From the cell containing the given text, extract its center point as (x, y) coordinate. 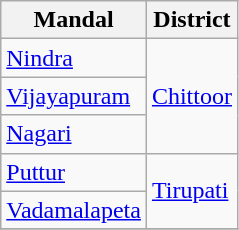
Puttur (74, 172)
Vadamalapeta (74, 210)
Nindra (74, 58)
Vijayapuram (74, 96)
Chittoor (192, 96)
Tirupati (192, 191)
District (192, 20)
Nagari (74, 134)
Mandal (74, 20)
